Return [X, Y] of the center of cell containing provided text 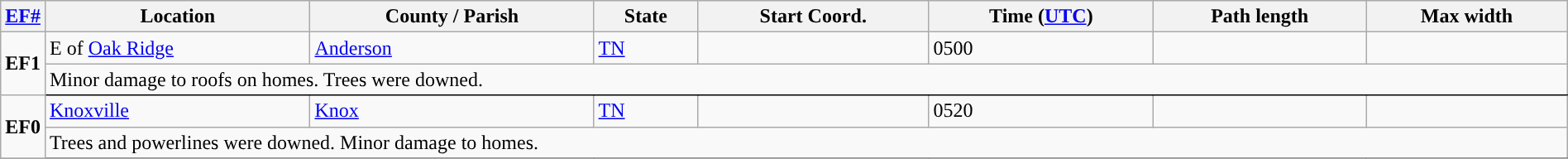
0520 [1041, 111]
EF0 [23, 127]
Anderson [452, 48]
EF# [23, 17]
Start Coord. [814, 17]
Minor damage to roofs on homes. Trees were downed. [806, 79]
EF1 [23, 64]
0500 [1041, 48]
Knox [452, 111]
State [645, 17]
Max width [1467, 17]
Trees and powerlines were downed. Minor damage to homes. [806, 142]
Location [177, 17]
Knoxville [177, 111]
County / Parish [452, 17]
Path length [1260, 17]
E of Oak Ridge [177, 48]
Time (UTC) [1041, 17]
